Search for the cell housing the specified text and yield its (x, y) center coordinate. 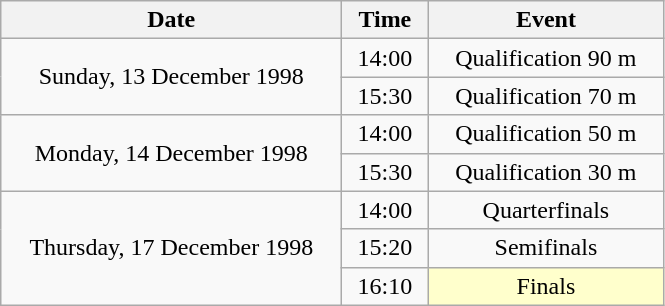
Qualification 90 m (546, 58)
Event (546, 20)
15:20 (385, 248)
Qualification 70 m (546, 96)
16:10 (385, 286)
Qualification 30 m (546, 172)
Qualification 50 m (546, 134)
Semifinals (546, 248)
Finals (546, 286)
Sunday, 13 December 1998 (172, 77)
Quarterfinals (546, 210)
Time (385, 20)
Monday, 14 December 1998 (172, 153)
Thursday, 17 December 1998 (172, 248)
Date (172, 20)
